Capture the cell that displays the provided text and extract its [X, Y] central coordinate. 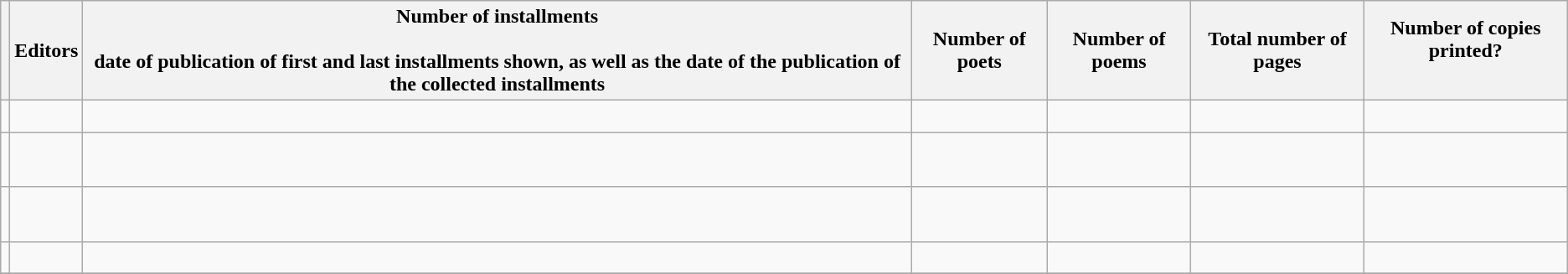
Total number of pages [1278, 50]
Number of poets [979, 50]
Number of poems [1119, 50]
Editors [47, 50]
Number of copies printed? [1466, 50]
Number of installments date of publication of first and last installments shown, as well as the date of the publication of the collected installments [498, 50]
